Identify which cell holds the provided text, then report its (x, y) central coordinate. 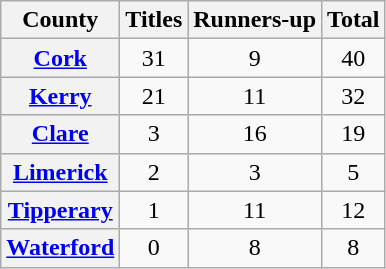
Waterford (60, 248)
Limerick (60, 172)
2 (154, 172)
21 (154, 96)
31 (154, 58)
12 (354, 210)
9 (255, 58)
16 (255, 134)
0 (154, 248)
5 (354, 172)
Clare (60, 134)
Titles (154, 20)
32 (354, 96)
Tipperary (60, 210)
County (60, 20)
Total (354, 20)
19 (354, 134)
Runners-up (255, 20)
1 (154, 210)
Kerry (60, 96)
Cork (60, 58)
40 (354, 58)
